Pinpoint the cell where the given text exists, returning its (x, y) midpoint coordinate. 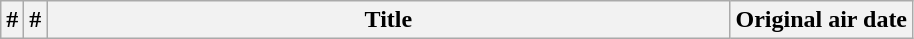
Title (388, 20)
Original air date (822, 20)
